Search for the cell housing the specified text and yield its (X, Y) center coordinate. 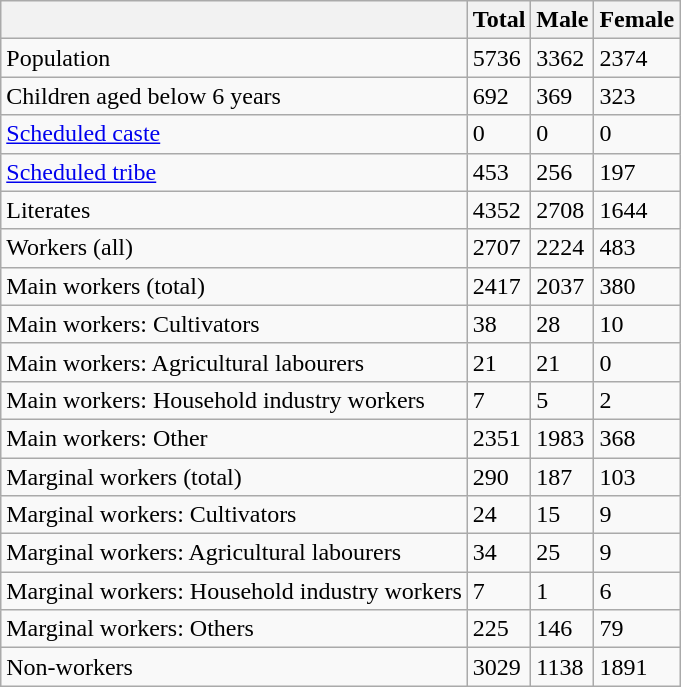
10 (637, 324)
256 (562, 172)
290 (499, 477)
692 (499, 96)
225 (499, 629)
197 (637, 172)
2224 (562, 248)
Marginal workers (total) (234, 477)
2037 (562, 286)
79 (637, 629)
2707 (499, 248)
483 (637, 248)
38 (499, 324)
1891 (637, 667)
Female (637, 20)
380 (637, 286)
Workers (all) (234, 248)
5736 (499, 58)
187 (562, 477)
1138 (562, 667)
Scheduled tribe (234, 172)
2374 (637, 58)
34 (499, 553)
146 (562, 629)
103 (637, 477)
2417 (499, 286)
6 (637, 591)
2 (637, 400)
2351 (499, 438)
Scheduled caste (234, 134)
Population (234, 58)
3362 (562, 58)
Marginal workers: Cultivators (234, 515)
368 (637, 438)
Non-workers (234, 667)
Main workers: Household industry workers (234, 400)
Main workers: Cultivators (234, 324)
Literates (234, 210)
Children aged below 6 years (234, 96)
4352 (499, 210)
1644 (637, 210)
24 (499, 515)
28 (562, 324)
323 (637, 96)
Main workers: Other (234, 438)
Main workers (total) (234, 286)
Male (562, 20)
25 (562, 553)
3029 (499, 667)
Marginal workers: Others (234, 629)
1983 (562, 438)
Total (499, 20)
15 (562, 515)
453 (499, 172)
5 (562, 400)
369 (562, 96)
Marginal workers: Agricultural labourers (234, 553)
1 (562, 591)
Main workers: Agricultural labourers (234, 362)
2708 (562, 210)
Marginal workers: Household industry workers (234, 591)
